From the cell containing the given text, extract its center point as (X, Y) coordinate. 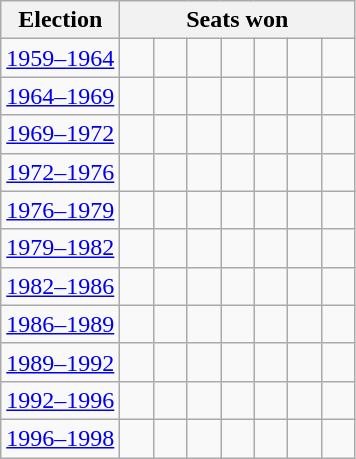
1964–1969 (60, 96)
1972–1976 (60, 172)
1979–1982 (60, 248)
1959–1964 (60, 58)
1969–1972 (60, 134)
1992–1996 (60, 400)
1976–1979 (60, 210)
1982–1986 (60, 286)
Seats won (238, 20)
1996–1998 (60, 438)
1989–1992 (60, 362)
Election (60, 20)
1986–1989 (60, 324)
